Identify which cell holds the provided text, then report its [X, Y] central coordinate. 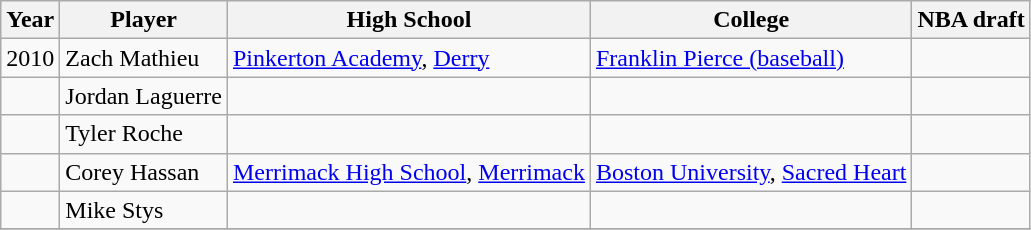
2010 [30, 58]
Jordan Laguerre [144, 96]
College [750, 20]
Zach Mathieu [144, 58]
Tyler Roche [144, 134]
Merrimack High School, Merrimack [408, 172]
High School [408, 20]
NBA draft [971, 20]
Franklin Pierce (baseball) [750, 58]
Year [30, 20]
Boston University, Sacred Heart [750, 172]
Mike Stys [144, 210]
Player [144, 20]
Pinkerton Academy, Derry [408, 58]
Corey Hassan [144, 172]
